Output the [x, y] coordinate of the center of the cell containing the given text.  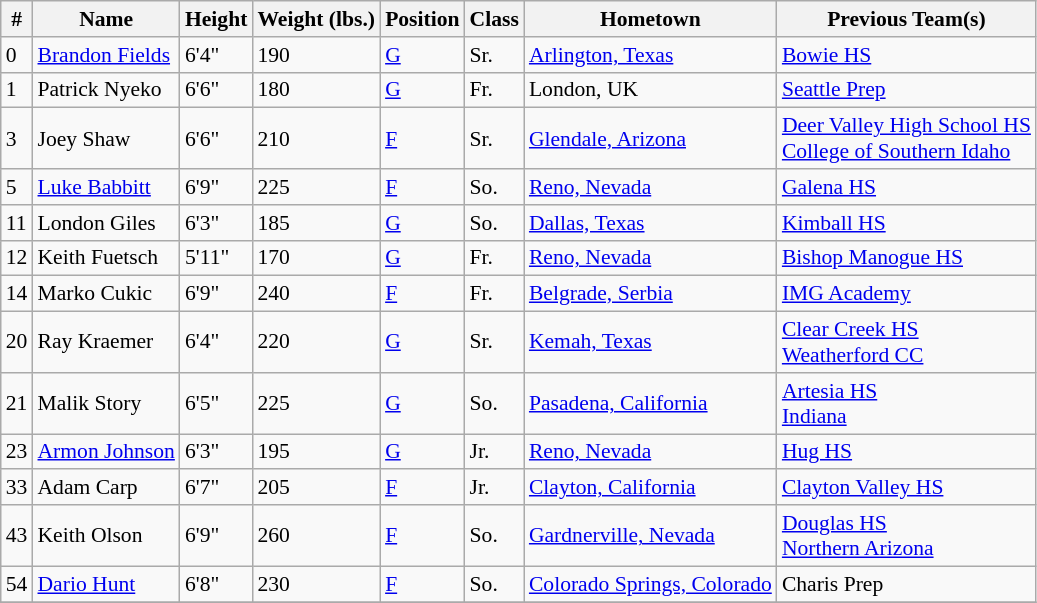
180 [316, 90]
Keith Fuetsch [106, 258]
Previous Team(s) [906, 19]
Charis Prep [906, 584]
Bowie HS [906, 55]
Name [106, 19]
6'5" [216, 404]
Gardnerville, Nevada [650, 536]
Ray Kraemer [106, 342]
Brandon Fields [106, 55]
210 [316, 138]
Hometown [650, 19]
190 [316, 55]
Artesia HSIndiana [906, 404]
Glendale, Arizona [650, 138]
Class [494, 19]
Dallas, Texas [650, 223]
220 [316, 342]
185 [316, 223]
Luke Babbitt [106, 187]
14 [17, 294]
5 [17, 187]
Galena HS [906, 187]
33 [17, 488]
0 [17, 55]
Seattle Prep [906, 90]
Weight (lbs.) [316, 19]
Douglas HSNorthern Arizona [906, 536]
# [17, 19]
20 [17, 342]
London Giles [106, 223]
Kemah, Texas [650, 342]
23 [17, 452]
Clayton Valley HS [906, 488]
205 [316, 488]
Adam Carp [106, 488]
IMG Academy [906, 294]
12 [17, 258]
54 [17, 584]
Dario Hunt [106, 584]
260 [316, 536]
230 [316, 584]
11 [17, 223]
6'7" [216, 488]
43 [17, 536]
Joey Shaw [106, 138]
1 [17, 90]
London, UK [650, 90]
3 [17, 138]
Patrick Nyeko [106, 90]
195 [316, 452]
170 [316, 258]
5'11" [216, 258]
Belgrade, Serbia [650, 294]
Clayton, California [650, 488]
Hug HS [906, 452]
Bishop Manogue HS [906, 258]
Kimball HS [906, 223]
Deer Valley High School HSCollege of Southern Idaho [906, 138]
21 [17, 404]
Position [422, 19]
Pasadena, California [650, 404]
Height [216, 19]
240 [316, 294]
Armon Johnson [106, 452]
Keith Olson [106, 536]
Clear Creek HSWeatherford CC [906, 342]
6'8" [216, 584]
Arlington, Texas [650, 55]
Malik Story [106, 404]
Marko Cukic [106, 294]
Colorado Springs, Colorado [650, 584]
